Search for the cell housing the specified text and yield its [X, Y] center coordinate. 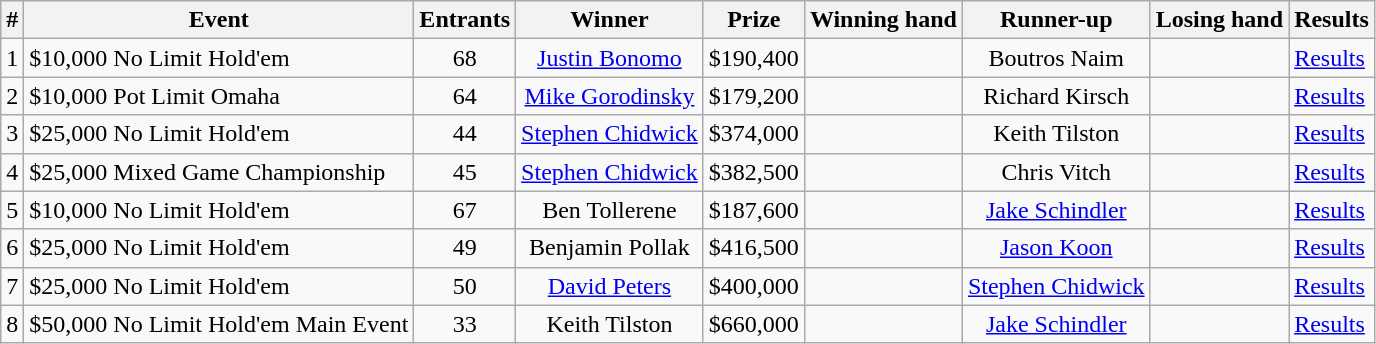
8 [12, 324]
49 [465, 248]
Winner [610, 20]
2 [12, 96]
Richard Kirsch [1056, 96]
67 [465, 210]
5 [12, 210]
Jason Koon [1056, 248]
David Peters [610, 286]
$10,000 Pot Limit Omaha [219, 96]
$382,500 [754, 172]
50 [465, 286]
44 [465, 134]
Entrants [465, 20]
3 [12, 134]
Runner-up [1056, 20]
64 [465, 96]
$50,000 No Limit Hold'em Main Event [219, 324]
$400,000 [754, 286]
Winning hand [883, 20]
$25,000 Mixed Game Championship [219, 172]
$190,400 [754, 58]
Mike Gorodinsky [610, 96]
33 [465, 324]
Benjamin Pollak [610, 248]
Event [219, 20]
# [12, 20]
Boutros Naim [1056, 58]
$660,000 [754, 324]
Losing hand [1219, 20]
Ben Tollerene [610, 210]
$179,200 [754, 96]
68 [465, 58]
1 [12, 58]
$374,000 [754, 134]
7 [12, 286]
$416,500 [754, 248]
45 [465, 172]
Prize [754, 20]
4 [12, 172]
6 [12, 248]
$187,600 [754, 210]
Justin Bonomo [610, 58]
Chris Vitch [1056, 172]
